Pinpoint the cell where the given text exists, returning its (x, y) midpoint coordinate. 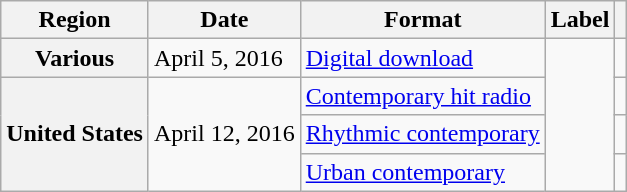
Format (422, 20)
Date (224, 20)
April 12, 2016 (224, 134)
Label (580, 20)
Various (75, 58)
Digital download (422, 58)
Rhythmic contemporary (422, 134)
Urban contemporary (422, 172)
United States (75, 134)
April 5, 2016 (224, 58)
Contemporary hit radio (422, 96)
Region (75, 20)
